Pinpoint the cell where the given text exists, returning its (x, y) midpoint coordinate. 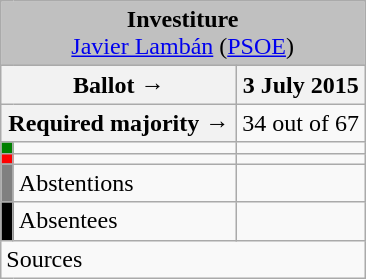
3 July 2015 (301, 85)
InvestitureJavier Lambán (PSOE) (183, 34)
34 out of 67 (301, 123)
Abstentions (125, 183)
Ballot → (119, 85)
Absentees (125, 221)
Sources (183, 259)
Required majority → (119, 123)
